Locate the cell with the specified text and output its [x, y] center coordinate. 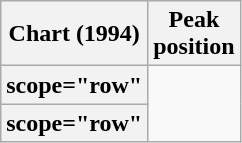
Peakposition [194, 34]
Chart (1994) [74, 34]
